Pinpoint the cell where the given text exists, returning its (x, y) midpoint coordinate. 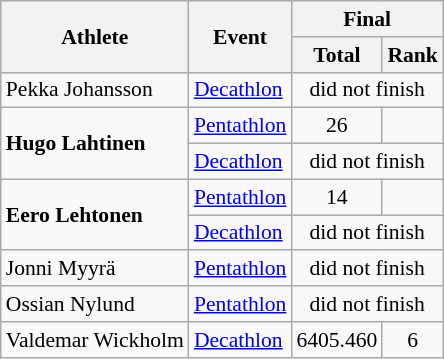
Rank (412, 55)
Event (240, 36)
Hugo Lahtinen (95, 144)
Athlete (95, 36)
26 (336, 126)
Total (336, 55)
14 (336, 197)
Valdemar Wickholm (95, 340)
6405.460 (336, 340)
6 (412, 340)
Eero Lehtonen (95, 214)
Final (367, 19)
Jonni Myyrä (95, 269)
Pekka Johansson (95, 90)
Ossian Nylund (95, 304)
